Return [x, y] of the center of cell containing provided text 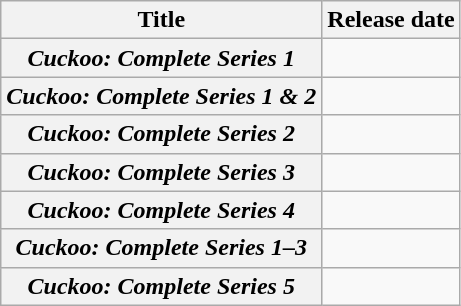
Cuckoo: Complete Series 1 & 2 [162, 96]
Release date [391, 20]
Cuckoo: Complete Series 2 [162, 134]
Cuckoo: Complete Series 3 [162, 172]
Cuckoo: Complete Series 4 [162, 210]
Cuckoo: Complete Series 1 [162, 58]
Title [162, 20]
Cuckoo: Complete Series 5 [162, 286]
Cuckoo: Complete Series 1–3 [162, 248]
